Find where the given text appears and provide that cell's center as (x, y) coordinate. 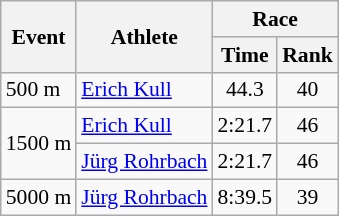
44.3 (244, 90)
Race (274, 19)
500 m (38, 90)
Time (244, 55)
40 (308, 90)
8:39.5 (244, 197)
39 (308, 197)
Athlete (144, 36)
1500 m (38, 144)
Rank (308, 55)
5000 m (38, 197)
Event (38, 36)
